Detect which cell encompasses the target text, then output its (X, Y) center coordinate. 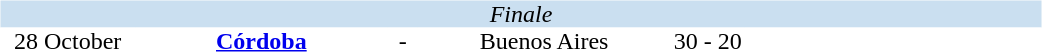
Finale (520, 14)
Córdoba (262, 42)
- (403, 42)
28 October (67, 42)
Buenos Aires (544, 42)
30 - 20 (708, 42)
